Return the (x, y) coordinate for the center point of the cell that contains the specified text.  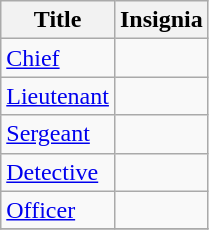
Chief (58, 58)
Officer (58, 210)
Title (58, 20)
Insignia (161, 20)
Detective (58, 172)
Sergeant (58, 134)
Lieutenant (58, 96)
